Extract the [x, y] coordinate from the center of the cell holding the provided text.  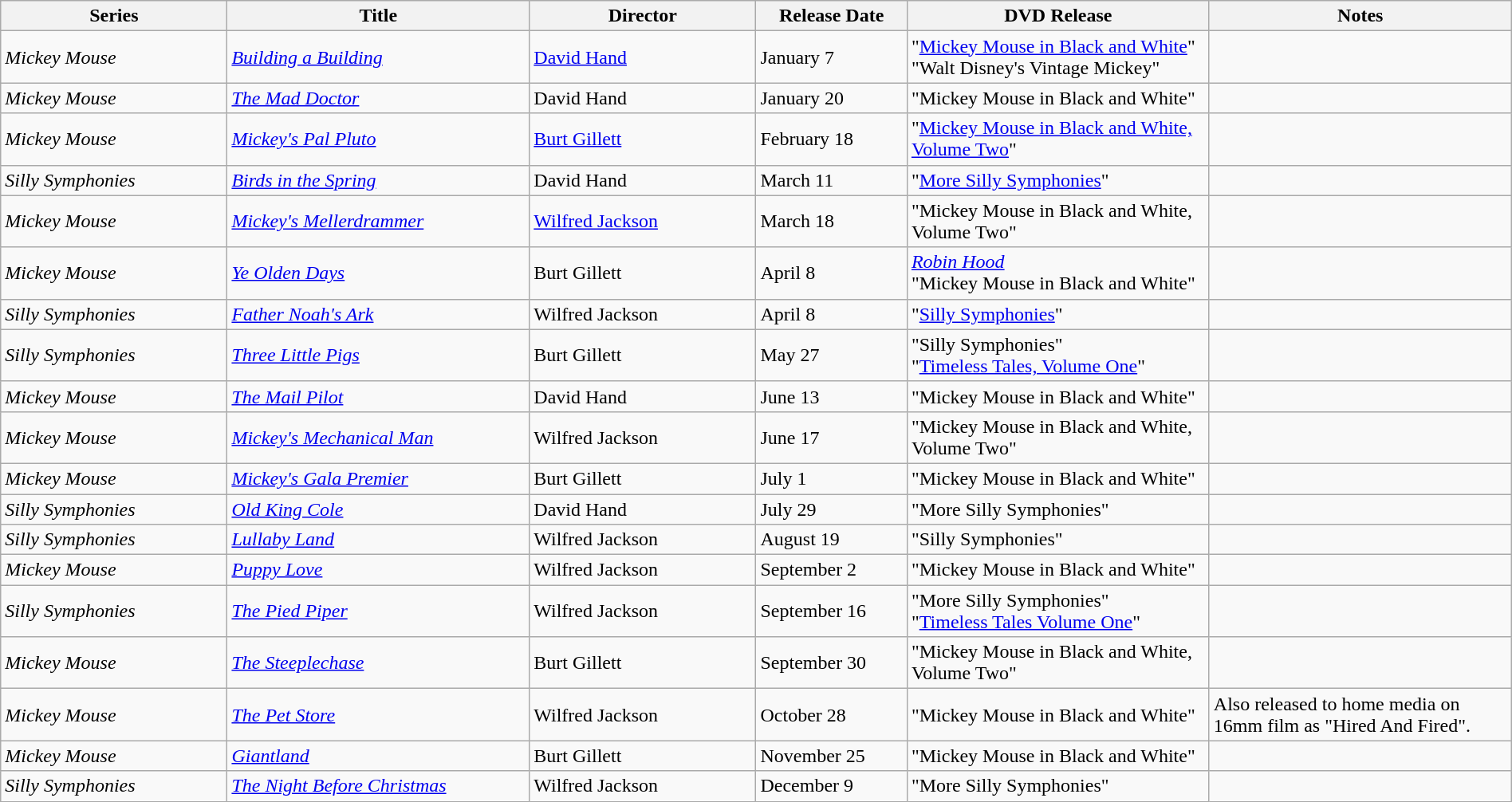
September 2 [831, 570]
Father Noah's Ark [378, 314]
"More Silly Symphonies" "Timeless Tales Volume One" [1057, 611]
Also released to home media on 16mm film as "Hired And Fired". [1360, 714]
The Mad Doctor [378, 98]
Release Date [831, 16]
The Steeplechase [378, 663]
Old King Cole [378, 509]
"Mickey Mouse in Black and White" "Walt Disney's Vintage Mickey" [1057, 57]
Giantland [378, 756]
Building a Building [378, 57]
"Silly Symphonies" "Timeless Tales, Volume One" [1057, 356]
Birds in the Spring [378, 180]
DVD Release [1057, 16]
Puppy Love [378, 570]
May 27 [831, 356]
January 20 [831, 98]
Robin Hood "Mickey Mouse in Black and White" [1057, 273]
Mickey's Mellerdrammer [378, 222]
Lullaby Land [378, 540]
September 30 [831, 663]
Series [114, 16]
Title [378, 16]
The Night Before Christmas [378, 786]
September 16 [831, 611]
The Mail Pilot [378, 396]
March 18 [831, 222]
July 29 [831, 509]
Ye Olden Days [378, 273]
December 9 [831, 786]
Director [643, 16]
Mickey's Mechanical Man [378, 437]
Mickey's Pal Pluto [378, 139]
February 18 [831, 139]
June 17 [831, 437]
June 13 [831, 396]
The Pet Store [378, 714]
Notes [1360, 16]
Mickey's Gala Premier [378, 478]
January 7 [831, 57]
March 11 [831, 180]
November 25 [831, 756]
October 28 [831, 714]
The Pied Piper [378, 611]
July 1 [831, 478]
Three Little Pigs [378, 356]
August 19 [831, 540]
